Locate the cell with the specified text and output its (x, y) center coordinate. 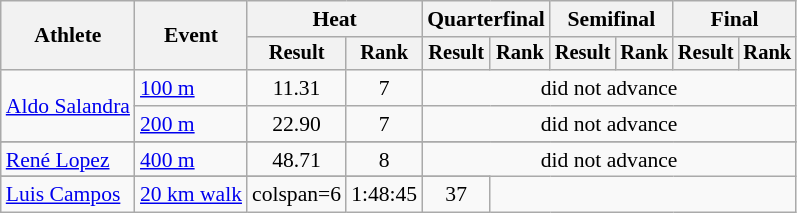
Luis Campos (68, 195)
René Lopez (68, 160)
Heat (334, 19)
48.71 (296, 160)
Athlete (68, 36)
11.31 (296, 88)
1:48:45 (384, 195)
22.90 (296, 124)
Quarterfinal (486, 19)
37 (456, 195)
Final (734, 19)
Event (191, 36)
400 m (191, 160)
Semifinal (612, 19)
200 m (191, 124)
8 (384, 160)
Aldo Salandra (68, 106)
20 km walk (191, 195)
100 m (191, 88)
colspan=6 (296, 195)
